Capture the cell that displays the provided text and extract its (X, Y) central coordinate. 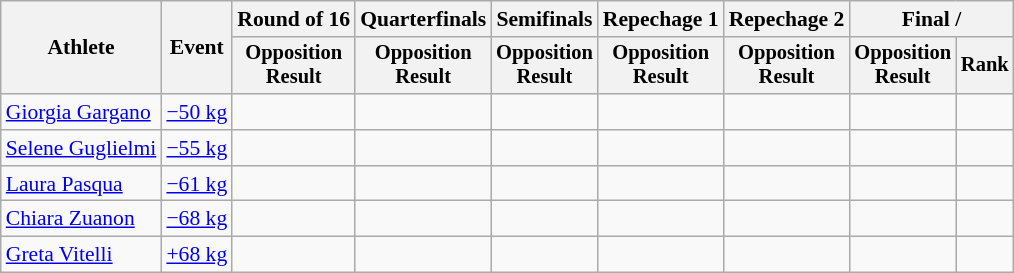
Quarterfinals (423, 19)
−50 kg (196, 112)
Rank (985, 66)
Giorgia Gargano (82, 112)
−61 kg (196, 184)
Semifinals (544, 19)
−55 kg (196, 148)
Event (196, 48)
Athlete (82, 48)
Round of 16 (294, 19)
Selene Guglielmi (82, 148)
Greta Vitelli (82, 255)
Laura Pasqua (82, 184)
+68 kg (196, 255)
Repechage 1 (661, 19)
Repechage 2 (787, 19)
−68 kg (196, 219)
Final / (931, 19)
Chiara Zuanon (82, 219)
